From the cell containing the given text, extract its center point as [x, y] coordinate. 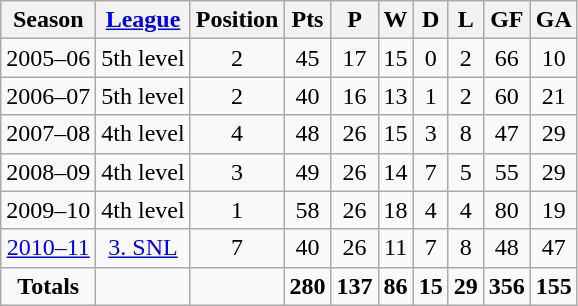
13 [396, 96]
League [143, 20]
3. SNL [143, 248]
18 [396, 210]
2007–08 [48, 134]
356 [506, 286]
14 [396, 172]
0 [430, 58]
D [430, 20]
Totals [48, 286]
2008–09 [48, 172]
21 [554, 96]
Pts [308, 20]
155 [554, 286]
66 [506, 58]
Position [237, 20]
2010–11 [48, 248]
2006–07 [48, 96]
W [396, 20]
49 [308, 172]
GF [506, 20]
11 [396, 248]
60 [506, 96]
137 [354, 286]
45 [308, 58]
5 [466, 172]
19 [554, 210]
17 [354, 58]
GA [554, 20]
58 [308, 210]
2005–06 [48, 58]
P [354, 20]
2009–10 [48, 210]
10 [554, 58]
Season [48, 20]
16 [354, 96]
80 [506, 210]
280 [308, 286]
L [466, 20]
55 [506, 172]
86 [396, 286]
